Locate the cell with the specified text and output its [X, Y] center coordinate. 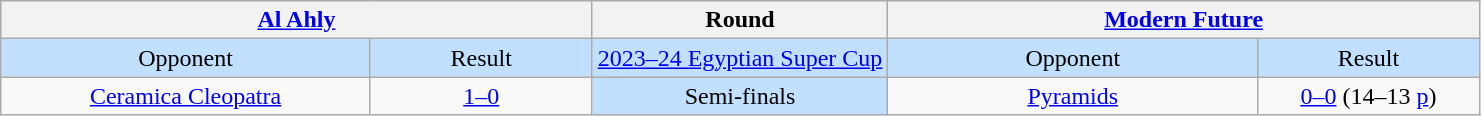
Round [740, 20]
1–0 [481, 96]
0–0 (14–13 p) [1369, 96]
2023–24 Egyptian Super Cup [740, 58]
Modern Future [1184, 20]
Al Ahly [296, 20]
Semi-finals [740, 96]
Ceramica Cleopatra [186, 96]
Pyramids [1073, 96]
